Provide the [X, Y] coordinate of the cell's center where the given text is located.  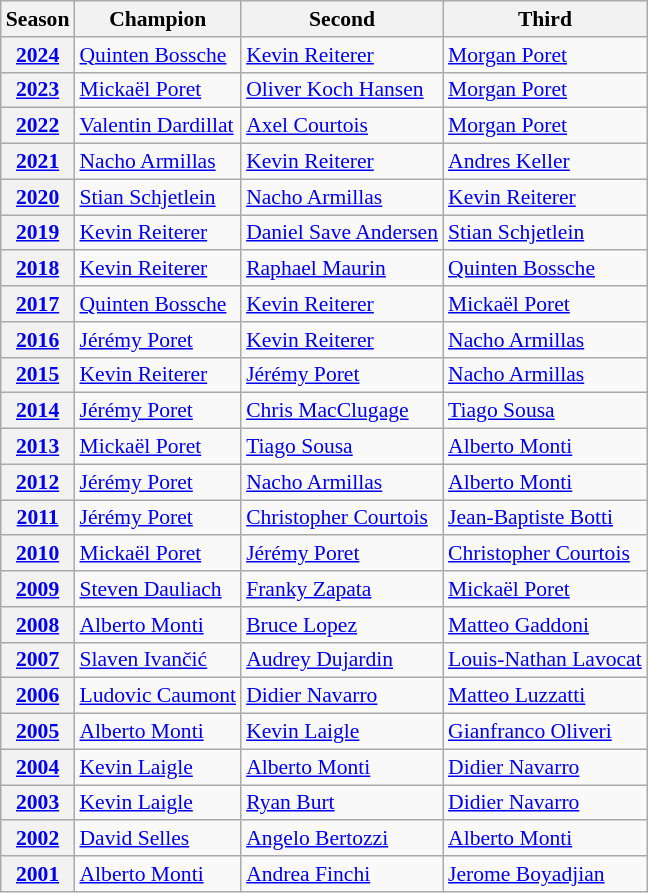
Ludovic Caumont [158, 696]
2022 [38, 126]
2015 [38, 375]
Slaven Ivančić [158, 660]
Steven Dauliach [158, 589]
Champion [158, 19]
Andrea Finchi [342, 874]
2010 [38, 554]
Angelo Bertozzi [342, 839]
2005 [38, 732]
2013 [38, 447]
Jean-Baptiste Botti [545, 518]
Audrey Dujardin [342, 660]
Second [342, 19]
2004 [38, 767]
Bruce Lopez [342, 625]
Matteo Luzzatti [545, 696]
Season [38, 19]
Franky Zapata [342, 589]
Andres Keller [545, 162]
2016 [38, 340]
2024 [38, 55]
2021 [38, 162]
2003 [38, 803]
2009 [38, 589]
2014 [38, 411]
2012 [38, 482]
2006 [38, 696]
2008 [38, 625]
Axel Courtois [342, 126]
Matteo Gaddoni [545, 625]
2002 [38, 839]
Chris MacClugage [342, 411]
Ryan Burt [342, 803]
2001 [38, 874]
2018 [38, 269]
David Selles [158, 839]
Raphael Maurin [342, 269]
Valentin Dardillat [158, 126]
Daniel Save Andersen [342, 233]
2023 [38, 90]
Jerome Boyadjian [545, 874]
2017 [38, 304]
Oliver Koch Hansen [342, 90]
2020 [38, 197]
2011 [38, 518]
Gianfranco Oliveri [545, 732]
Louis-Nathan Lavocat [545, 660]
2019 [38, 233]
2007 [38, 660]
Third [545, 19]
